Detect which cell encompasses the target text, then output its [x, y] center coordinate. 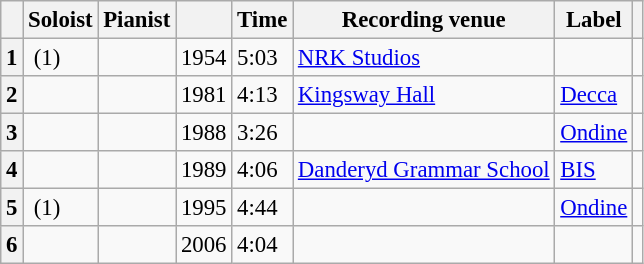
BIS [594, 170]
Time [262, 20]
1 [12, 58]
5 [12, 208]
Danderyd Grammar School [424, 170]
4:04 [262, 245]
2 [12, 95]
Label [594, 20]
2006 [204, 245]
Decca [594, 95]
Kingsway Hall [424, 95]
5:03 [262, 58]
1995 [204, 208]
6 [12, 245]
Pianist [137, 20]
3:26 [262, 133]
NRK Studios [424, 58]
3 [12, 133]
4:06 [262, 170]
1989 [204, 170]
1954 [204, 58]
1981 [204, 95]
1988 [204, 133]
4 [12, 170]
4:44 [262, 208]
Soloist [60, 20]
Recording venue [424, 20]
4:13 [262, 95]
